Output the [x, y] coordinate of the center of the cell containing the given text.  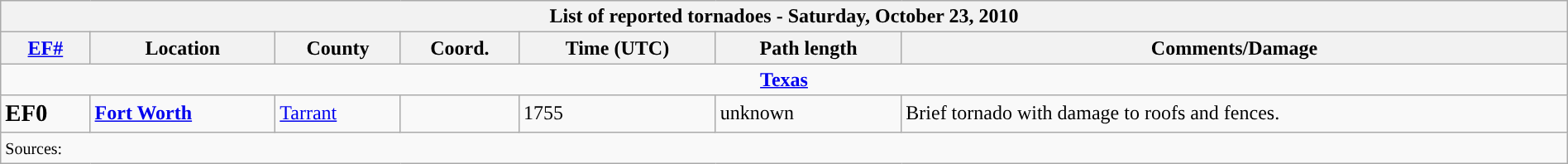
Tarrant [338, 113]
County [338, 48]
Comments/Damage [1234, 48]
unknown [809, 113]
Location [183, 48]
Time (UTC) [618, 48]
Sources: [784, 147]
EF# [45, 48]
Texas [784, 80]
EF0 [45, 113]
Brief tornado with damage to roofs and fences. [1234, 113]
Path length [809, 48]
1755 [618, 113]
List of reported tornadoes - Saturday, October 23, 2010 [784, 17]
Fort Worth [183, 113]
Coord. [460, 48]
